Identify which cell holds the provided text, then report its [X, Y] central coordinate. 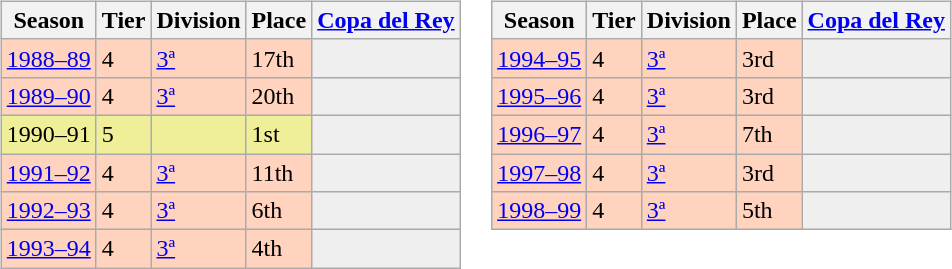
1995–96 [540, 96]
1989–90 [48, 96]
1998–99 [540, 211]
5 [124, 134]
1990–91 [48, 134]
20th [279, 96]
1993–94 [48, 249]
17th [279, 58]
1992–93 [48, 211]
1994–95 [540, 58]
1st [279, 134]
7th [769, 134]
4th [279, 249]
1997–98 [540, 173]
11th [279, 173]
1991–92 [48, 173]
1996–97 [540, 134]
1988–89 [48, 58]
6th [279, 211]
5th [769, 211]
